Determine the [X, Y] coordinate at the center of the cell enclosing the given text.  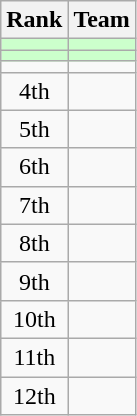
4th [34, 91]
9th [34, 281]
5th [34, 129]
10th [34, 319]
11th [34, 357]
12th [34, 395]
7th [34, 205]
6th [34, 167]
Rank [34, 20]
Team [102, 20]
8th [34, 243]
